Determine the (x, y) coordinate at the center of the cell enclosing the given text.  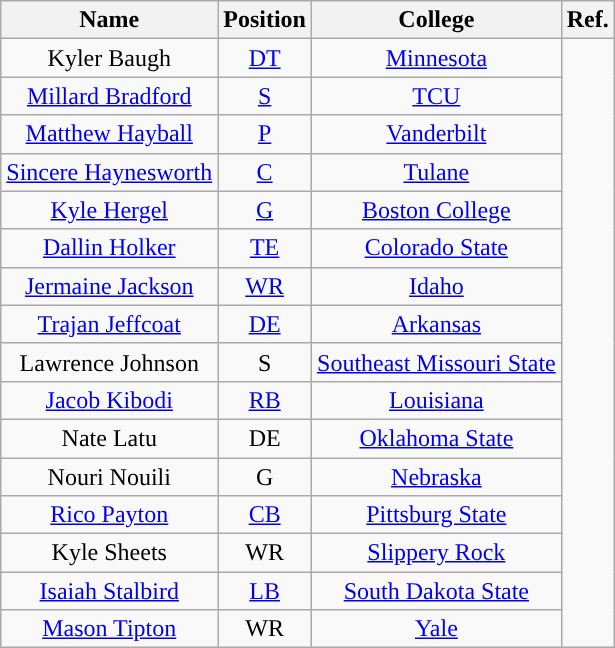
LB (265, 591)
P (265, 134)
Pittsburg State (437, 515)
Trajan Jeffcoat (110, 324)
Isaiah Stalbird (110, 591)
Millard Bradford (110, 96)
Matthew Hayball (110, 134)
Vanderbilt (437, 134)
Ref. (588, 20)
Sincere Haynesworth (110, 172)
Rico Payton (110, 515)
Kyle Hergel (110, 210)
Nebraska (437, 477)
Minnesota (437, 58)
Kyler Baugh (110, 58)
Oklahoma State (437, 438)
Arkansas (437, 324)
Boston College (437, 210)
Nate Latu (110, 438)
Idaho (437, 286)
South Dakota State (437, 591)
Colorado State (437, 248)
RB (265, 400)
CB (265, 515)
Louisiana (437, 400)
Jacob Kibodi (110, 400)
Yale (437, 629)
Jermaine Jackson (110, 286)
Position (265, 20)
Dallin Holker (110, 248)
College (437, 20)
Lawrence Johnson (110, 362)
TE (265, 248)
DT (265, 58)
Nouri Nouili (110, 477)
Name (110, 20)
Mason Tipton (110, 629)
C (265, 172)
Tulane (437, 172)
Kyle Sheets (110, 553)
TCU (437, 96)
Southeast Missouri State (437, 362)
Slippery Rock (437, 553)
